Detect which cell encompasses the target text, then output its (X, Y) center coordinate. 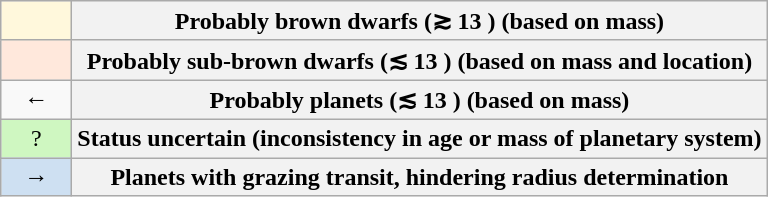
Status uncertain (inconsistency in age or mass of planetary system) (420, 138)
Planets with grazing transit, hindering radius determination (420, 177)
Probably planets (≲ 13 ) (based on mass) (420, 100)
→ (36, 177)
Probably sub-brown dwarfs (≲ 13 ) (based on mass and location) (420, 60)
Probably brown dwarfs (≳ 13 ) (based on mass) (420, 21)
← (36, 100)
? (36, 138)
